Search for the cell housing the specified text and yield its (X, Y) center coordinate. 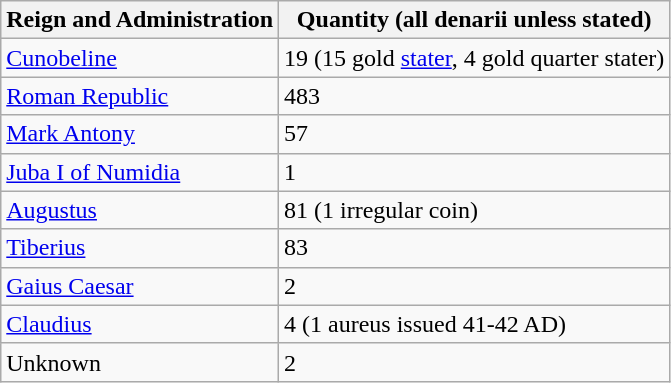
83 (474, 248)
483 (474, 96)
Cunobeline (140, 58)
Mark Antony (140, 134)
Unknown (140, 362)
Quantity (all denarii unless stated) (474, 20)
Tiberius (140, 248)
Gaius Caesar (140, 286)
1 (474, 172)
Reign and Administration (140, 20)
57 (474, 134)
Augustus (140, 210)
19 (15 gold stater, 4 gold quarter stater) (474, 58)
4 (1 aureus issued 41-42 AD) (474, 324)
Claudius (140, 324)
Juba I of Numidia (140, 172)
Roman Republic (140, 96)
81 (1 irregular coin) (474, 210)
